For the text-containing cell, return its midpoint in [X, Y] coordinate format. 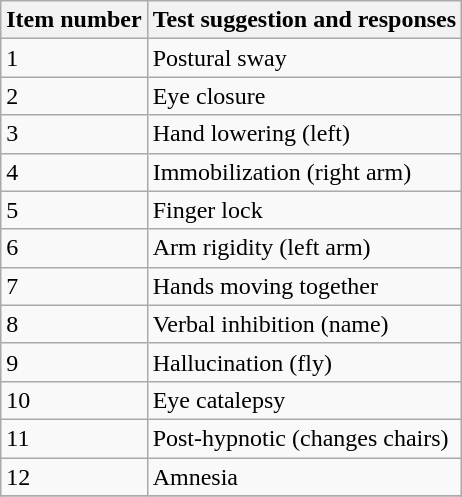
Post-hypnotic (changes chairs) [304, 438]
Postural sway [304, 58]
5 [74, 210]
11 [74, 438]
Arm rigidity (left arm) [304, 248]
Test suggestion and responses [304, 20]
Finger lock [304, 210]
8 [74, 324]
7 [74, 286]
Hand lowering (left) [304, 134]
1 [74, 58]
Verbal inhibition (name) [304, 324]
10 [74, 400]
2 [74, 96]
Item number [74, 20]
Hallucination (fly) [304, 362]
12 [74, 477]
4 [74, 172]
Amnesia [304, 477]
3 [74, 134]
Hands moving together [304, 286]
9 [74, 362]
Eye catalepsy [304, 400]
6 [74, 248]
Immobilization (right arm) [304, 172]
Eye closure [304, 96]
